Return [x, y] of the center of cell containing provided text 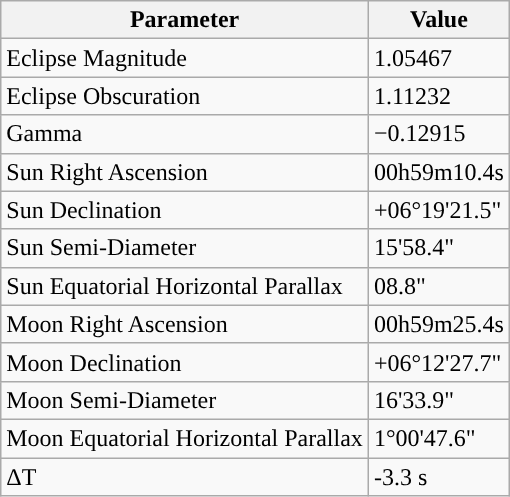
00h59m25.4s [438, 324]
1°00'47.6" [438, 438]
+06°19'21.5" [438, 210]
Moon Equatorial Horizontal Parallax [185, 438]
+06°12'27.7" [438, 362]
Sun Declination [185, 210]
−0.12915 [438, 134]
1.11232 [438, 96]
Sun Right Ascension [185, 172]
Moon Semi-Diameter [185, 400]
16'33.9" [438, 400]
15'58.4" [438, 248]
Moon Declination [185, 362]
Sun Equatorial Horizontal Parallax [185, 286]
Eclipse Obscuration [185, 96]
Sun Semi-Diameter [185, 248]
08.8" [438, 286]
Parameter [185, 20]
00h59m10.4s [438, 172]
Moon Right Ascension [185, 324]
Eclipse Magnitude [185, 58]
1.05467 [438, 58]
Value [438, 20]
-3.3 s [438, 477]
ΔT [185, 477]
Gamma [185, 134]
